Return the (x, y) coordinate for the center point of the cell that contains the specified text.  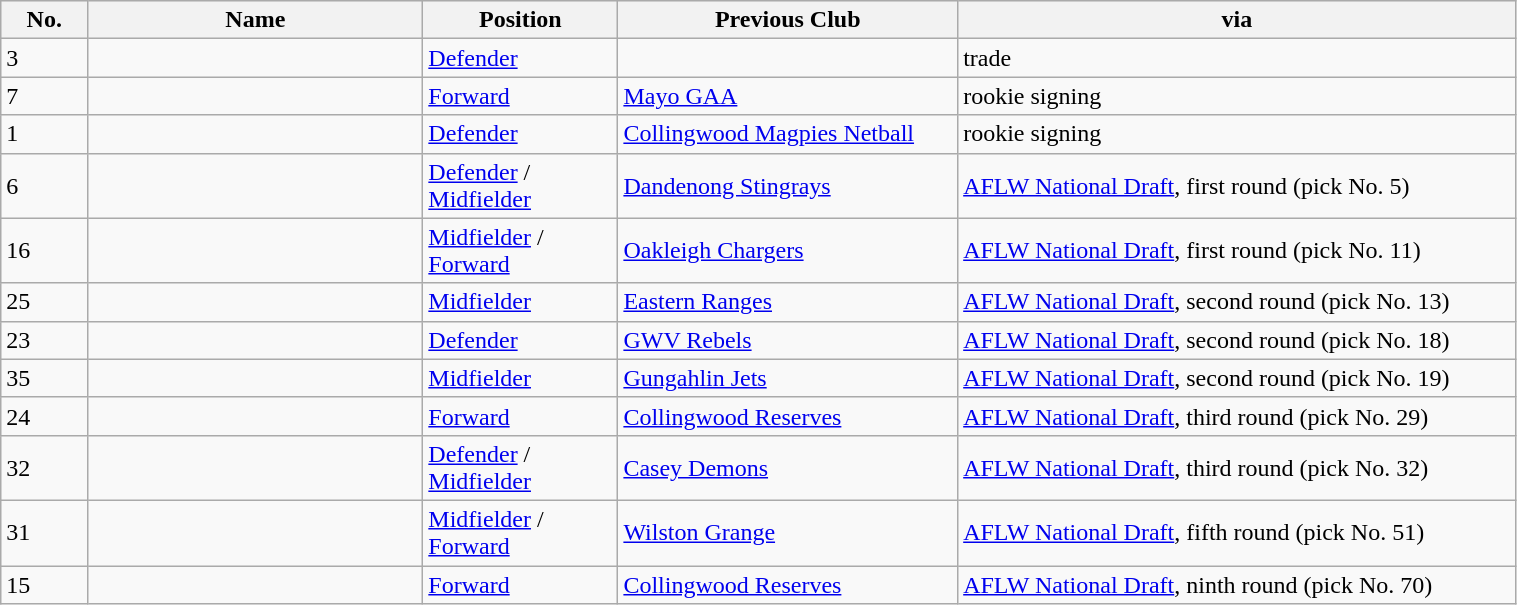
AFLW National Draft, first round (pick No. 5) (1237, 186)
32 (44, 468)
AFLW National Draft, fifth round (pick No. 51) (1237, 532)
1 (44, 134)
AFLW National Draft, second round (pick No. 18) (1237, 340)
35 (44, 378)
24 (44, 416)
16 (44, 250)
AFLW National Draft, second round (pick No. 19) (1237, 378)
Previous Club (788, 20)
3 (44, 58)
31 (44, 532)
AFLW National Draft, third round (pick No. 32) (1237, 468)
25 (44, 302)
GWV Rebels (788, 340)
Wilston Grange (788, 532)
7 (44, 96)
AFLW National Draft, ninth round (pick No. 70) (1237, 585)
Gungahlin Jets (788, 378)
6 (44, 186)
No. (44, 20)
Casey Demons (788, 468)
via (1237, 20)
trade (1237, 58)
AFLW National Draft, second round (pick No. 13) (1237, 302)
Dandenong Stingrays (788, 186)
Position (520, 20)
AFLW National Draft, third round (pick No. 29) (1237, 416)
Collingwood Magpies Netball (788, 134)
AFLW National Draft, first round (pick No. 11) (1237, 250)
Eastern Ranges (788, 302)
Name (256, 20)
23 (44, 340)
15 (44, 585)
Mayo GAA (788, 96)
Oakleigh Chargers (788, 250)
